Return (x, y) of the center of cell containing provided text 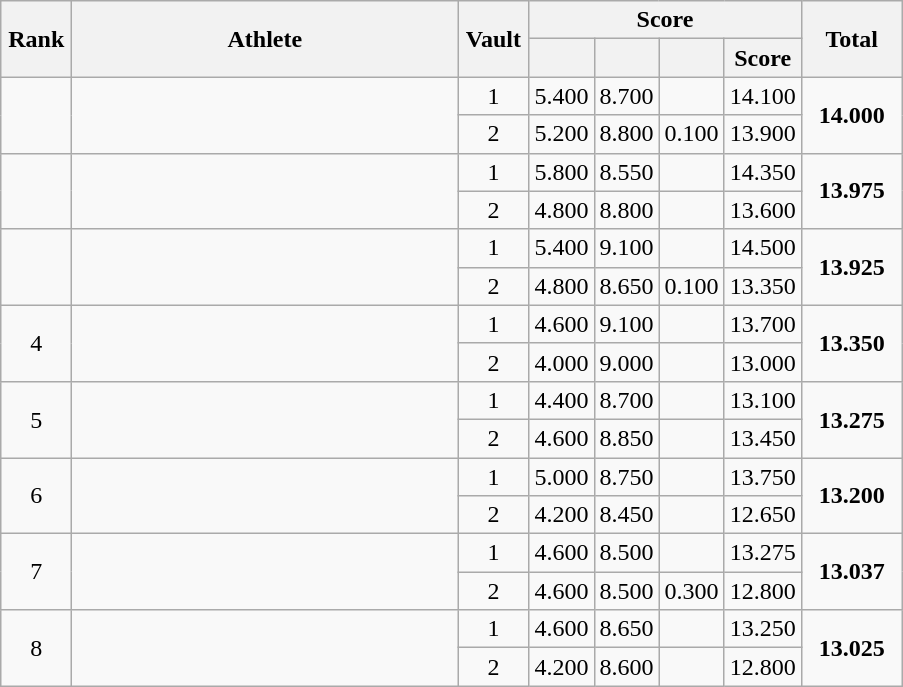
13.250 (762, 629)
7 (36, 572)
8 (36, 648)
13.975 (852, 191)
13.900 (762, 134)
13.000 (762, 362)
8.750 (626, 477)
8.600 (626, 667)
13.750 (762, 477)
14.500 (762, 248)
5 (36, 419)
0.300 (692, 591)
Vault (494, 39)
13.200 (852, 496)
8.450 (626, 515)
9.000 (626, 362)
Athlete (265, 39)
Total (852, 39)
14.100 (762, 96)
8.550 (626, 172)
13.700 (762, 324)
13.450 (762, 438)
4.000 (562, 362)
Rank (36, 39)
14.350 (762, 172)
13.037 (852, 572)
5.800 (562, 172)
12.650 (762, 515)
4.400 (562, 400)
13.100 (762, 400)
5.000 (562, 477)
6 (36, 496)
13.025 (852, 648)
13.600 (762, 210)
14.000 (852, 115)
13.925 (852, 267)
5.200 (562, 134)
8.850 (626, 438)
4 (36, 343)
